Find where the given text appears and provide that cell's center as (x, y) coordinate. 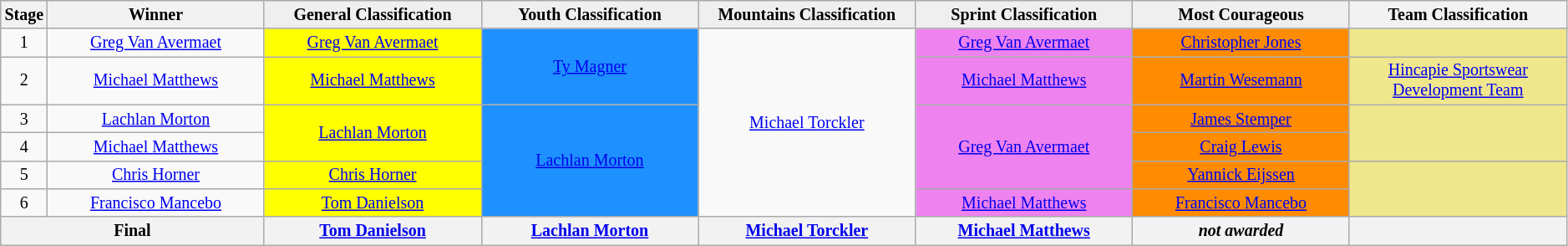
Christopher Jones (1241, 44)
Hincapie Sportswear Development Team (1458, 80)
Yannick Eijssen (1241, 174)
Final (132, 231)
James Stemper (1241, 119)
Martin Wesemann (1241, 80)
Ty Magner (590, 67)
Mountains Classification (807, 15)
5 (24, 174)
1 (24, 44)
Craig Lewis (1241, 147)
6 (24, 202)
Most Courageous (1241, 15)
General Classification (373, 15)
2 (24, 80)
Winner (155, 15)
Sprint Classification (1024, 15)
Team Classification (1458, 15)
3 (24, 119)
Youth Classification (590, 15)
4 (24, 147)
not awarded (1241, 231)
Stage (24, 15)
